From the cell containing the given text, extract its center point as (X, Y) coordinate. 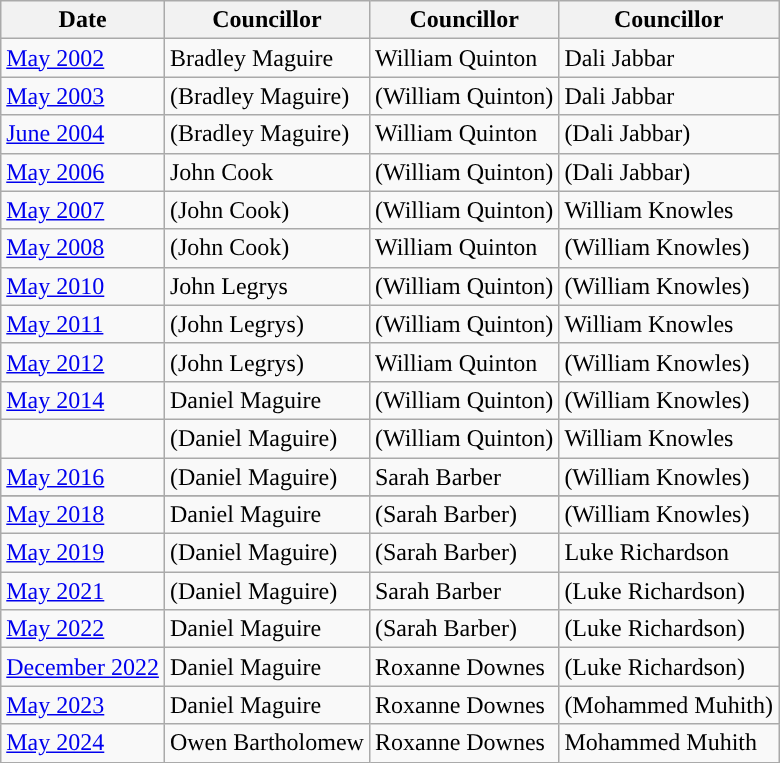
December 2022 (83, 667)
May 2011 (83, 324)
May 2014 (83, 400)
May 2010 (83, 286)
Luke Richardson (669, 553)
May 2002 (83, 58)
May 2003 (83, 96)
May 2021 (83, 591)
May 2019 (83, 553)
(Mohammed Muhith) (669, 705)
Owen Bartholomew (266, 743)
June 2004 (83, 134)
May 2023 (83, 705)
Date (83, 20)
Bradley Maguire (266, 58)
John Cook (266, 172)
Mohammed Muhith (669, 743)
May 2022 (83, 629)
May 2016 (83, 477)
May 2007 (83, 210)
May 2024 (83, 743)
May 2008 (83, 248)
May 2012 (83, 362)
John Legrys (266, 286)
May 2006 (83, 172)
May 2018 (83, 515)
